Detect which cell encompasses the target text, then output its (X, Y) center coordinate. 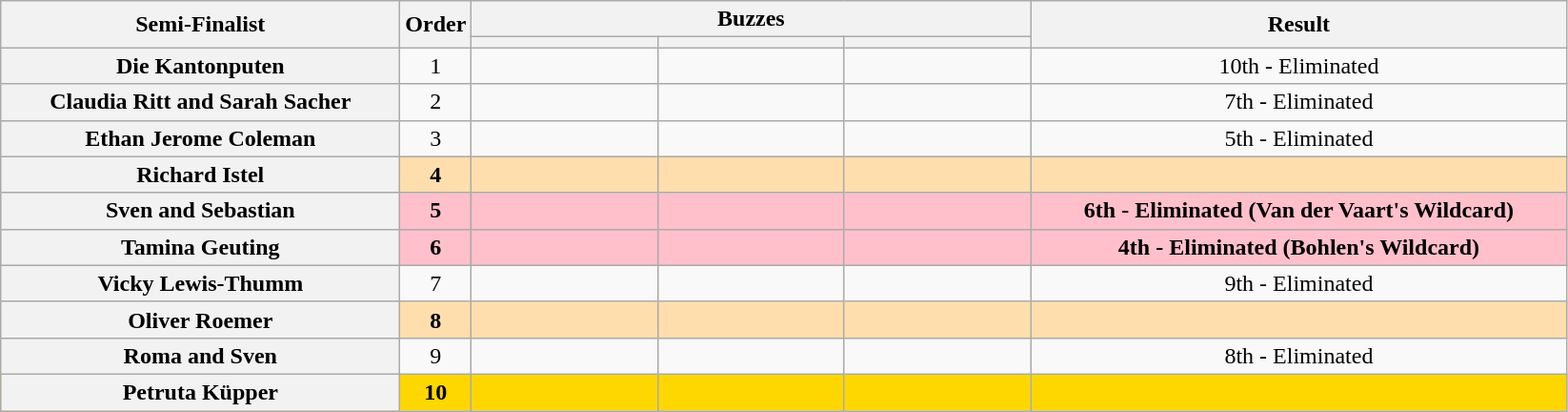
Order (436, 25)
Oliver Roemer (200, 319)
9 (436, 356)
Tamina Geuting (200, 247)
10th - Eliminated (1299, 66)
Semi-Finalist (200, 25)
3 (436, 138)
4th - Eliminated (Bohlen's Wildcard) (1299, 247)
Die Kantonputen (200, 66)
Claudia Ritt and Sarah Sacher (200, 102)
Vicky Lewis-Thumm (200, 283)
5th - Eliminated (1299, 138)
10 (436, 392)
4 (436, 175)
2 (436, 102)
Ethan Jerome Coleman (200, 138)
9th - Eliminated (1299, 283)
6th - Eliminated (Van der Vaart's Wildcard) (1299, 211)
6 (436, 247)
8 (436, 319)
Roma and Sven (200, 356)
5 (436, 211)
Richard Istel (200, 175)
7th - Eliminated (1299, 102)
Buzzes (751, 19)
Sven and Sebastian (200, 211)
7 (436, 283)
Petruta Küpper (200, 392)
1 (436, 66)
Result (1299, 25)
8th - Eliminated (1299, 356)
